Provide the (x, y) coordinate of the cell's center where the given text is located.  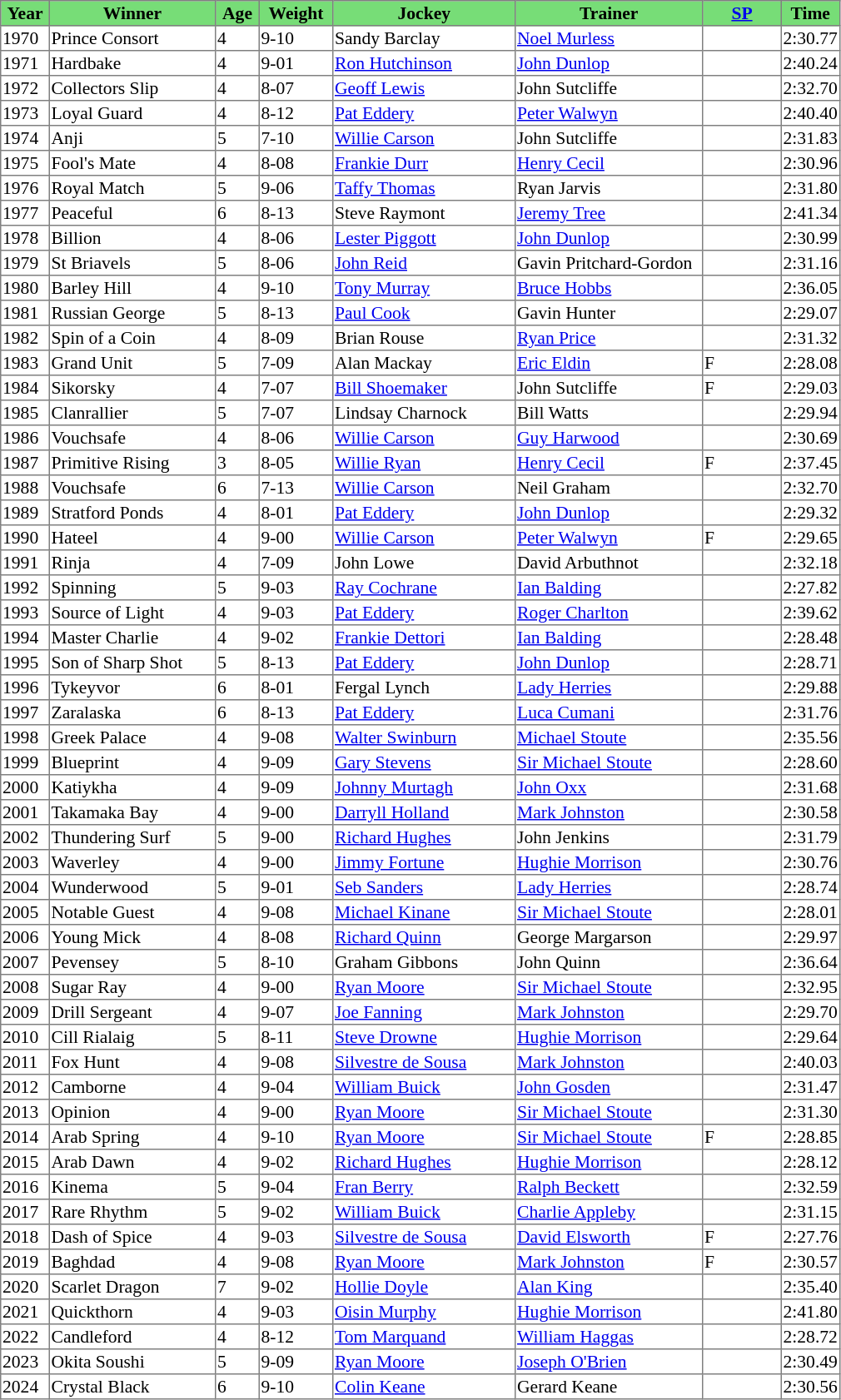
Trainer (610, 13)
1993 (25, 613)
2:39.62 (810, 613)
1992 (25, 588)
Okita Soushi (132, 1362)
2:28.08 (810, 363)
David Arbuthnot (610, 563)
2018 (25, 1237)
Guy Harwood (610, 438)
2:31.83 (810, 138)
Paul Cook (425, 313)
2:30.57 (810, 1262)
Lindsay Charnock (425, 413)
Baghdad (132, 1262)
George Margarson (610, 937)
2:28.01 (810, 912)
Source of Light (132, 613)
2001 (25, 812)
2:35.40 (810, 1287)
3 (237, 463)
Graham Gibbons (425, 962)
2:31.15 (810, 1212)
Stratford Ponds (132, 513)
Fergal Lynch (425, 688)
Bill Shoemaker (425, 388)
2:29.97 (810, 937)
John Oxx (610, 787)
Opinion (132, 1112)
2:30.96 (810, 163)
2:30.77 (810, 38)
8-09 (296, 338)
Rinja (132, 563)
9-07 (296, 1012)
2013 (25, 1112)
Eric Eldin (610, 363)
2:31.16 (810, 263)
Year (25, 13)
2:29.70 (810, 1012)
Frankie Durr (425, 163)
2:31.32 (810, 338)
Weight (296, 13)
2016 (25, 1187)
Oisin Murphy (425, 1312)
Ryan Jarvis (610, 188)
1970 (25, 38)
2024 (25, 1387)
2023 (25, 1362)
2:31.79 (810, 837)
Ron Hutchinson (425, 63)
2:30.76 (810, 862)
2000 (25, 787)
2:36.05 (810, 288)
Ryan Price (610, 338)
2:29.03 (810, 388)
1996 (25, 688)
Fool's Mate (132, 163)
Ralph Beckett (610, 1187)
Loyal Guard (132, 113)
1989 (25, 513)
Crystal Black (132, 1387)
Gerard Keane (610, 1387)
2020 (25, 1287)
2:28.72 (810, 1337)
Age (237, 13)
Noel Murless (610, 38)
2005 (25, 912)
1974 (25, 138)
Sugar Ray (132, 987)
Jockey (425, 13)
1978 (25, 238)
2:28.12 (810, 1162)
Sikorsky (132, 388)
2:29.64 (810, 1037)
Lester Piggott (425, 238)
Frankie Dettori (425, 638)
Tykeyvor (132, 688)
2:32.95 (810, 987)
Dash of Spice (132, 1237)
Gavin Pritchard-Gordon (610, 263)
Takamaka Bay (132, 812)
John Quinn (610, 962)
John Jenkins (610, 837)
John Gosden (610, 1087)
Notable Guest (132, 912)
1977 (25, 213)
Joe Fanning (425, 1012)
2012 (25, 1087)
Barley Hill (132, 288)
8-07 (296, 88)
Drill Sergeant (132, 1012)
Pevensey (132, 962)
2019 (25, 1262)
Bruce Hobbs (610, 288)
Steve Drowne (425, 1037)
Jimmy Fortune (425, 862)
2:37.45 (810, 463)
2009 (25, 1012)
Cill Rialaig (132, 1037)
Darryll Holland (425, 812)
2004 (25, 887)
Son of Sharp Shot (132, 663)
2022 (25, 1337)
1984 (25, 388)
Anji (132, 138)
2:30.56 (810, 1387)
Joseph O'Brien (610, 1362)
Primitive Rising (132, 463)
Jeremy Tree (610, 213)
Rare Rhythm (132, 1212)
2:29.32 (810, 513)
7-13 (296, 488)
Arab Dawn (132, 1162)
2:28.48 (810, 638)
2:31.80 (810, 188)
Bill Watts (610, 413)
Walter Swinburn (425, 737)
1983 (25, 363)
Brian Rouse (425, 338)
Katiykha (132, 787)
Hateel (132, 538)
Kinema (132, 1187)
2:40.03 (810, 1062)
Gavin Hunter (610, 313)
Zaralaska (132, 712)
2:27.76 (810, 1237)
2:28.71 (810, 663)
2:41.80 (810, 1312)
8-10 (296, 962)
7-10 (296, 138)
1986 (25, 438)
2:35.56 (810, 737)
Roger Charlton (610, 613)
David Elsworth (610, 1237)
Quickthorn (132, 1312)
2:28.60 (810, 762)
2:32.59 (810, 1187)
2:30.58 (810, 812)
2011 (25, 1062)
2021 (25, 1312)
2:31.30 (810, 1112)
Arab Spring (132, 1137)
William Haggas (610, 1337)
1995 (25, 663)
2:40.40 (810, 113)
Johnny Murtagh (425, 787)
John Reid (425, 263)
2:41.34 (810, 213)
Gary Stevens (425, 762)
Billion (132, 238)
Spinning (132, 588)
Grand Unit (132, 363)
Willie Ryan (425, 463)
Seb Sanders (425, 887)
2:40.24 (810, 63)
2:29.94 (810, 413)
2003 (25, 862)
2007 (25, 962)
1972 (25, 88)
1981 (25, 313)
Fox Hunt (132, 1062)
Wunderwood (132, 887)
1998 (25, 737)
Tony Murray (425, 288)
2015 (25, 1162)
2017 (25, 1212)
1971 (25, 63)
Royal Match (132, 188)
1975 (25, 163)
Charlie Appleby (610, 1212)
Waverley (132, 862)
Richard Quinn (425, 937)
Hardbake (132, 63)
2:28.74 (810, 887)
Neil Graham (610, 488)
2006 (25, 937)
Sandy Barclay (425, 38)
2010 (25, 1037)
Alan King (610, 1287)
Greek Palace (132, 737)
Spin of a Coin (132, 338)
Clanrallier (132, 413)
Peaceful (132, 213)
Fran Berry (425, 1187)
1979 (25, 263)
Colin Keane (425, 1387)
Ray Cochrane (425, 588)
2:31.68 (810, 787)
1991 (25, 563)
Time (810, 13)
8-05 (296, 463)
2:31.47 (810, 1087)
Steve Raymont (425, 213)
1976 (25, 188)
Hollie Doyle (425, 1287)
2:30.99 (810, 238)
2:27.82 (810, 588)
Alan Mackay (425, 363)
John Lowe (425, 563)
1988 (25, 488)
Luca Cumani (610, 712)
2:36.64 (810, 962)
1985 (25, 413)
2:30.49 (810, 1362)
St Briavels (132, 263)
Michael Kinane (425, 912)
Michael Stoute (610, 737)
Russian George (132, 313)
Taffy Thomas (425, 188)
Geoff Lewis (425, 88)
Thundering Surf (132, 837)
2:28.85 (810, 1137)
Prince Consort (132, 38)
9-06 (296, 188)
2014 (25, 1137)
2002 (25, 837)
Scarlet Dragon (132, 1287)
2:31.76 (810, 712)
1999 (25, 762)
1980 (25, 288)
1973 (25, 113)
Collectors Slip (132, 88)
2:32.18 (810, 563)
1982 (25, 338)
Winner (132, 13)
2:30.69 (810, 438)
2:29.88 (810, 688)
Blueprint (132, 762)
7 (237, 1287)
Camborne (132, 1087)
1994 (25, 638)
Young Mick (132, 937)
2008 (25, 987)
8-11 (296, 1037)
1997 (25, 712)
1987 (25, 463)
2:29.07 (810, 313)
1990 (25, 538)
Tom Marquand (425, 1337)
Master Charlie (132, 638)
Candleford (132, 1337)
SP (742, 13)
2:29.65 (810, 538)
